Provide the (X, Y) coordinate of the cell's center where the given text is located.  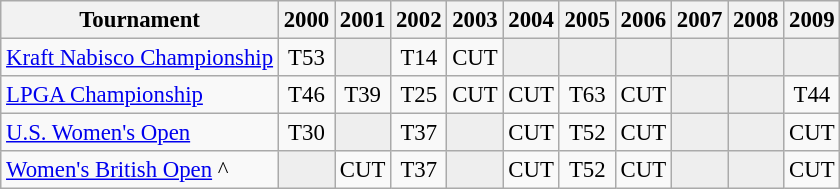
2005 (587, 20)
2001 (363, 20)
2006 (643, 20)
2002 (419, 20)
2000 (306, 20)
2004 (531, 20)
2003 (475, 20)
2009 (812, 20)
T46 (306, 95)
T53 (306, 58)
Women's British Open ^ (140, 170)
T14 (419, 58)
T63 (587, 95)
2007 (699, 20)
T44 (812, 95)
2008 (756, 20)
Tournament (140, 20)
LPGA Championship (140, 95)
U.S. Women's Open (140, 133)
Kraft Nabisco Championship (140, 58)
T39 (363, 95)
T25 (419, 95)
T30 (306, 133)
